Scan for the cell matching the given text and deliver its [X, Y] coordinate at center. 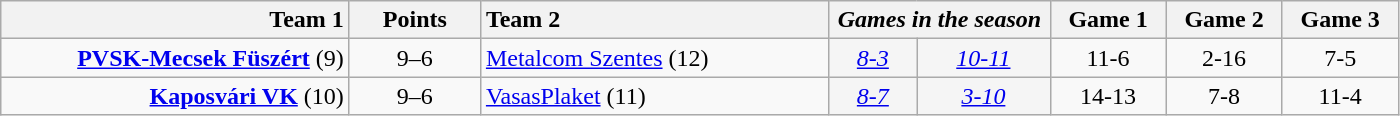
11-6 [1108, 58]
Game 3 [1340, 20]
Team 2 [654, 20]
8-3 [873, 58]
VasasPlaket (11) [654, 96]
Metalcom Szentes (12) [654, 58]
7-8 [1224, 96]
7-5 [1340, 58]
Games in the season [940, 20]
Kaposvári VK (10) [176, 96]
Points [414, 20]
10-11 [984, 58]
Game 2 [1224, 20]
11-4 [1340, 96]
Team 1 [176, 20]
8-7 [873, 96]
PVSK-Mecsek Füszért (9) [176, 58]
Game 1 [1108, 20]
14-13 [1108, 96]
3-10 [984, 96]
2-16 [1224, 58]
